Find where the given text appears and provide that cell's center as [X, Y] coordinate. 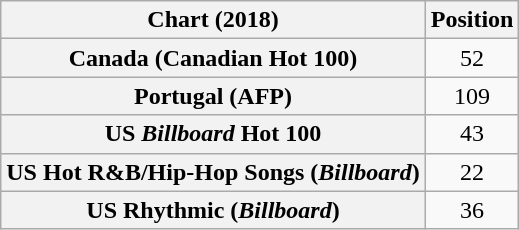
Portugal (AFP) [213, 96]
109 [472, 96]
22 [472, 172]
US Billboard Hot 100 [213, 134]
Position [472, 20]
US Rhythmic (Billboard) [213, 210]
US Hot R&B/Hip-Hop Songs (Billboard) [213, 172]
Canada (Canadian Hot 100) [213, 58]
Chart (2018) [213, 20]
36 [472, 210]
43 [472, 134]
52 [472, 58]
